Determine the [x, y] coordinate at the center of the cell enclosing the given text.  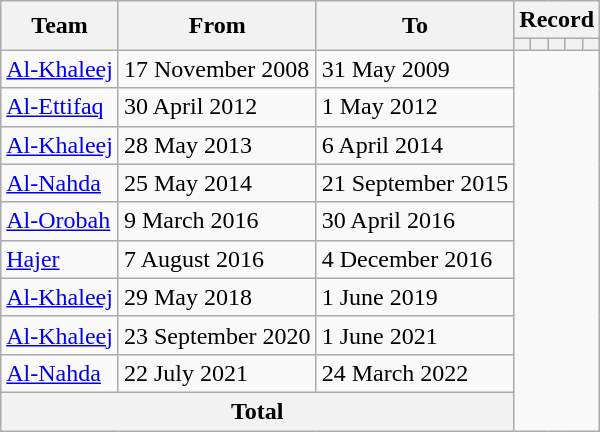
Total [258, 411]
29 May 2018 [217, 297]
22 July 2021 [217, 373]
21 September 2015 [415, 183]
Team [60, 26]
6 April 2014 [415, 145]
1 June 2021 [415, 335]
17 November 2008 [217, 69]
7 August 2016 [217, 259]
Record [557, 20]
31 May 2009 [415, 69]
4 December 2016 [415, 259]
28 May 2013 [217, 145]
Al-Ettifaq [60, 107]
Al-Orobah [60, 221]
23 September 2020 [217, 335]
9 March 2016 [217, 221]
1 June 2019 [415, 297]
From [217, 26]
To [415, 26]
25 May 2014 [217, 183]
1 May 2012 [415, 107]
24 March 2022 [415, 373]
30 April 2012 [217, 107]
30 April 2016 [415, 221]
Hajer [60, 259]
